Determine the (X, Y) coordinate at the center of the cell enclosing the given text.  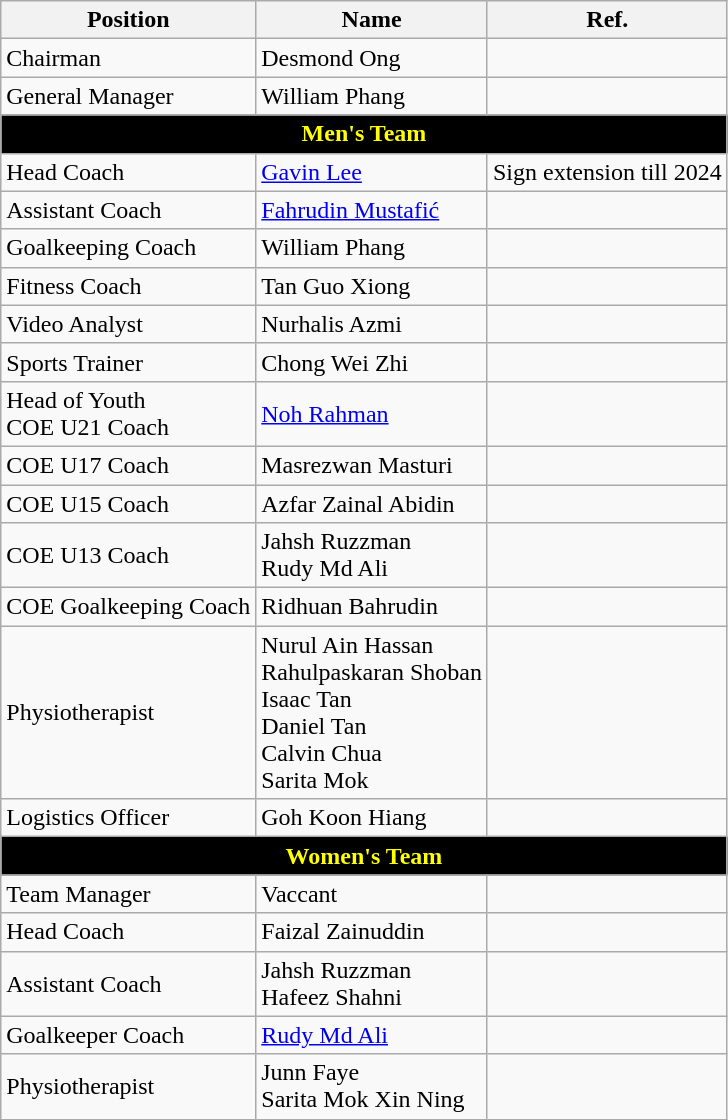
Name (372, 20)
Tan Guo Xiong (372, 286)
Team Manager (128, 894)
Video Analyst (128, 324)
Head of Youth COE U21 Coach (128, 414)
Desmond Ong (372, 58)
Fitness Coach (128, 286)
COE U17 Coach (128, 465)
Ridhuan Bahrudin (372, 607)
Jahsh Ruzzman Hafeez Shahni (372, 984)
Nurul Ain Hassan Rahulpaskaran Shoban Isaac Tan Daniel Tan Calvin Chua Sarita Mok (372, 712)
Junn Faye Sarita Mok Xin Ning (372, 1086)
COE U13 Coach (128, 556)
General Manager (128, 96)
Chairman (128, 58)
Men's Team (364, 134)
Sign extension till 2024 (607, 172)
Jahsh Ruzzman Rudy Md Ali (372, 556)
Azfar Zainal Abidin (372, 503)
Rudy Md Ali (372, 1035)
Noh Rahman (372, 414)
Gavin Lee (372, 172)
Chong Wei Zhi (372, 362)
Position (128, 20)
Faizal Zainuddin (372, 932)
Goh Koon Hiang (372, 818)
Goalkeeping Coach (128, 248)
Vaccant (372, 894)
Ref. (607, 20)
Nurhalis Azmi (372, 324)
Sports Trainer (128, 362)
Goalkeeper Coach (128, 1035)
COE U15 Coach (128, 503)
Fahrudin Mustafić (372, 210)
Masrezwan Masturi (372, 465)
Women's Team (364, 856)
Logistics Officer (128, 818)
COE Goalkeeping Coach (128, 607)
